From the cell containing the given text, extract its center point as [X, Y] coordinate. 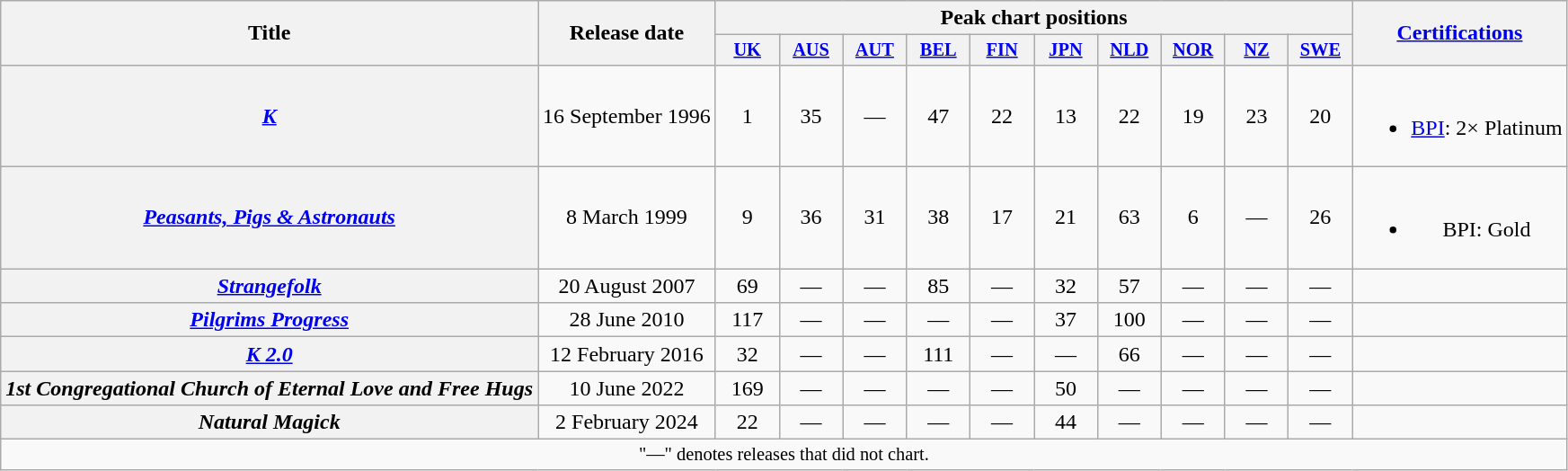
36 [811, 218]
20 [1321, 115]
BEL [938, 50]
50 [1066, 388]
16 September 1996 [627, 115]
169 [748, 388]
SWE [1321, 50]
44 [1066, 422]
10 June 2022 [627, 388]
28 June 2010 [627, 320]
66 [1129, 354]
9 [748, 218]
21 [1066, 218]
NZ [1256, 50]
12 February 2016 [627, 354]
2 February 2024 [627, 422]
100 [1129, 320]
38 [938, 218]
13 [1066, 115]
FIN [1003, 50]
8 March 1999 [627, 218]
JPN [1066, 50]
1st Congregational Church of Eternal Love and Free Hugs [270, 388]
K [270, 115]
6 [1193, 218]
Natural Magick [270, 422]
17 [1003, 218]
Release date [627, 33]
Peak chart positions [1033, 18]
111 [938, 354]
26 [1321, 218]
31 [875, 218]
K 2.0 [270, 354]
85 [938, 286]
Peasants, Pigs & Astronauts [270, 218]
BPI: 2× Platinum [1459, 115]
NLD [1129, 50]
69 [748, 286]
Pilgrims Progress [270, 320]
Strangefolk [270, 286]
20 August 2007 [627, 286]
UK [748, 50]
BPI: Gold [1459, 218]
Certifications [1459, 33]
37 [1066, 320]
1 [748, 115]
63 [1129, 218]
117 [748, 320]
Title [270, 33]
19 [1193, 115]
23 [1256, 115]
"—" denotes releases that did not chart. [784, 455]
AUS [811, 50]
NOR [1193, 50]
57 [1129, 286]
35 [811, 115]
AUT [875, 50]
47 [938, 115]
